Determine the [X, Y] coordinate at the center of the cell enclosing the given text.  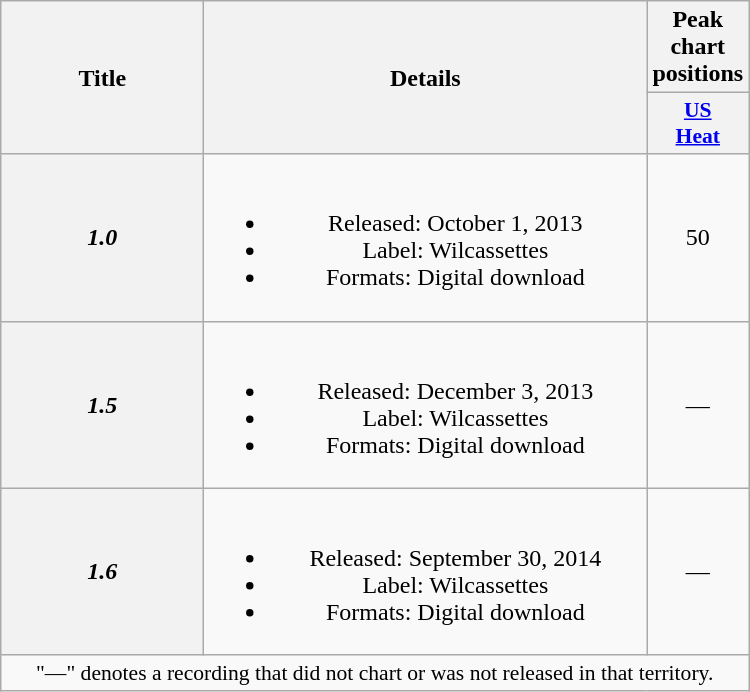
1.5 [102, 404]
Released: October 1, 2013Label: WilcassettesFormats: Digital download [426, 238]
"—" denotes a recording that did not chart or was not released in that territory. [375, 673]
1.0 [102, 238]
1.6 [102, 572]
Released: September 30, 2014Label: WilcassettesFormats: Digital download [426, 572]
Title [102, 78]
Peak chart positions [698, 47]
USHeat [698, 124]
Released: December 3, 2013Label: WilcassettesFormats: Digital download [426, 404]
50 [698, 238]
Details [426, 78]
